Detect which cell encompasses the target text, then output its [X, Y] center coordinate. 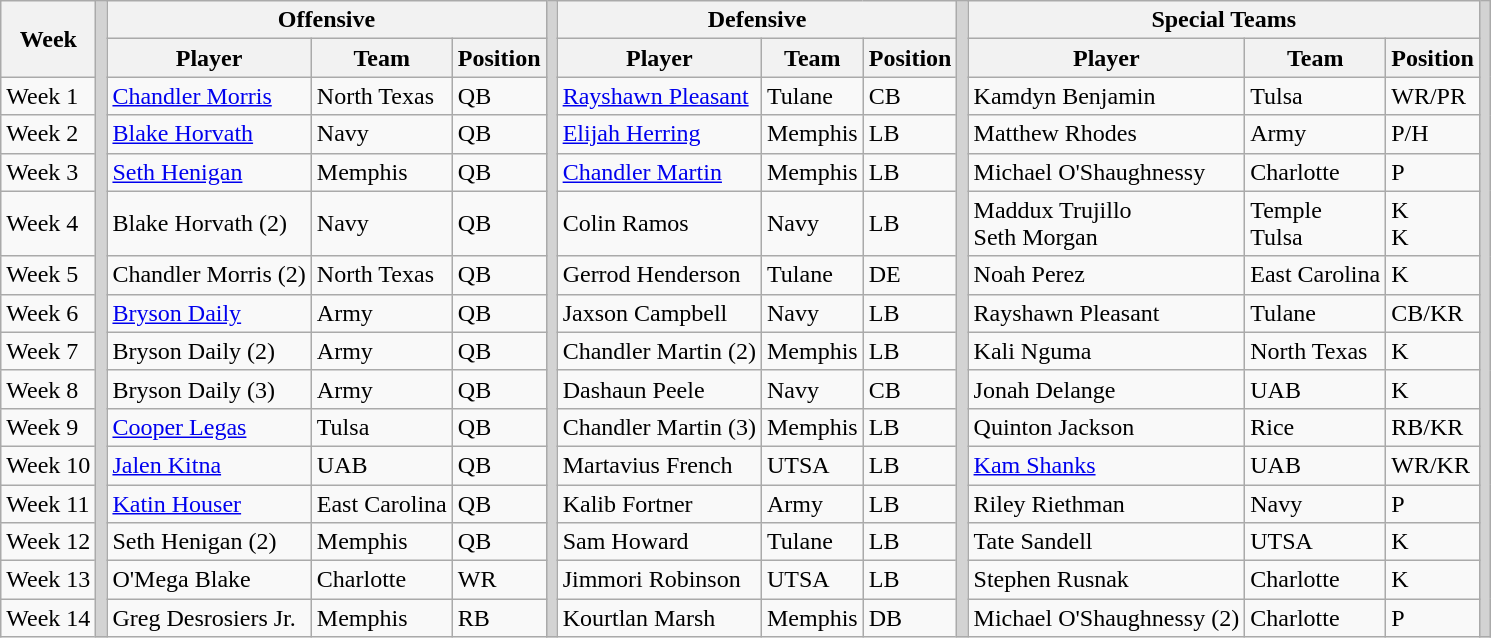
CB/KR [1433, 313]
Rice [1316, 427]
Kalib Fortner [659, 503]
Bryson Daily [209, 313]
Martavius French [659, 465]
TempleTulsa [1316, 224]
DE [910, 275]
Matthew Rhodes [1106, 134]
RB [499, 618]
Noah Perez [1106, 275]
Chandler Martin [659, 172]
Week 5 [48, 275]
Week 7 [48, 351]
Kamdyn Benjamin [1106, 96]
Riley Riethman [1106, 503]
Tate Sandell [1106, 542]
Kali Nguma [1106, 351]
WR [499, 580]
Week 10 [48, 465]
Kourtlan Marsh [659, 618]
Week 11 [48, 503]
Jimmori Robinson [659, 580]
Maddux TrujilloSeth Morgan [1106, 224]
DB [910, 618]
Week 2 [48, 134]
Quinton Jackson [1106, 427]
Chandler Martin (2) [659, 351]
Cooper Legas [209, 427]
Week 6 [48, 313]
Week 12 [48, 542]
Bryson Daily (2) [209, 351]
Michael O'Shaughnessy (2) [1106, 618]
Seth Henigan (2) [209, 542]
Week 8 [48, 389]
Katin Houser [209, 503]
WR/PR [1433, 96]
Week 13 [48, 580]
Greg Desrosiers Jr. [209, 618]
Stephen Rusnak [1106, 580]
Special Teams [1224, 20]
O'Mega Blake [209, 580]
Kam Shanks [1106, 465]
P/H [1433, 134]
Blake Horvath (2) [209, 224]
Michael O'Shaughnessy [1106, 172]
RB/KR [1433, 427]
Offensive [326, 20]
Colin Ramos [659, 224]
Dashaun Peele [659, 389]
Week 14 [48, 618]
Bryson Daily (3) [209, 389]
KK [1433, 224]
Elijah Herring [659, 134]
Week 3 [48, 172]
Gerrod Henderson [659, 275]
Defensive [757, 20]
Jaxson Campbell [659, 313]
Week 4 [48, 224]
Jonah Delange [1106, 389]
WR/KR [1433, 465]
Seth Henigan [209, 172]
Week 9 [48, 427]
Jalen Kitna [209, 465]
Chandler Morris (2) [209, 275]
Sam Howard [659, 542]
Chandler Morris [209, 96]
Blake Horvath [209, 134]
Week [48, 39]
Chandler Martin (3) [659, 427]
Week 1 [48, 96]
